For the text-containing cell, return its midpoint in [x, y] coordinate format. 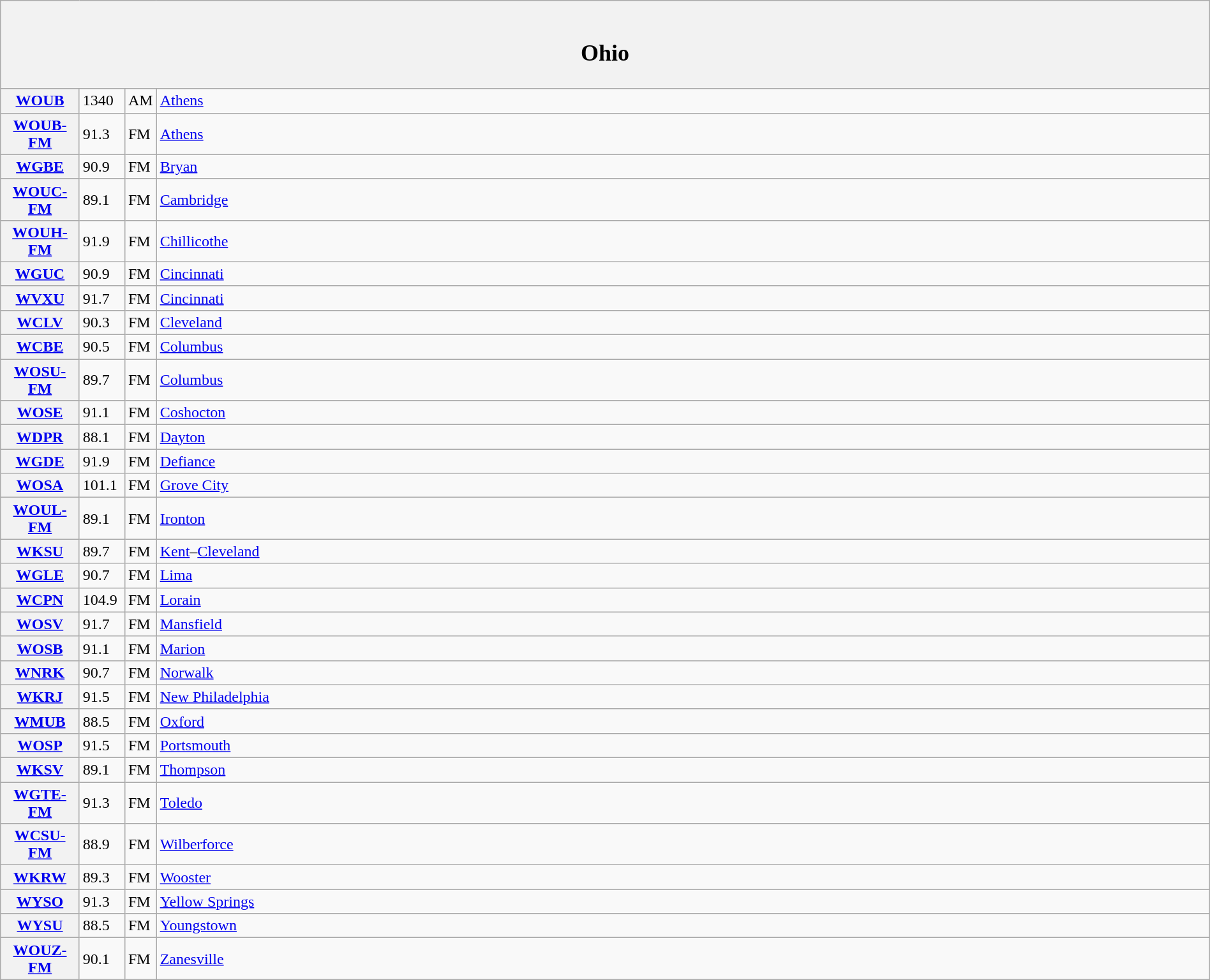
Toledo [683, 803]
WKRJ [40, 697]
WOSB [40, 648]
WOUH-FM [40, 241]
WOUZ-FM [40, 958]
AM [140, 101]
101.1 [102, 486]
WGUC [40, 274]
90.3 [102, 322]
WOUB [40, 101]
Bryan [683, 167]
WOSP [40, 745]
Kent–Cleveland [683, 551]
WVXU [40, 298]
WOUL-FM [40, 518]
Cambridge [683, 199]
Cleveland [683, 322]
104.9 [102, 600]
WNRK [40, 672]
Marion [683, 648]
WOSE [40, 413]
WOUC-FM [40, 199]
Wooster [683, 877]
1340 [102, 101]
Oxford [683, 721]
90.5 [102, 347]
Defiance [683, 461]
Chillicothe [683, 241]
WCLV [40, 322]
WOSU-FM [40, 380]
WYSU [40, 926]
Thompson [683, 770]
Ohio [605, 45]
WKRW [40, 877]
WKSU [40, 551]
Lorain [683, 600]
WGDE [40, 461]
Zanesville [683, 958]
WGTE-FM [40, 803]
WCSU-FM [40, 845]
WCBE [40, 347]
88.1 [102, 437]
WKSV [40, 770]
Norwalk [683, 672]
WOSA [40, 486]
WGLE [40, 575]
89.3 [102, 877]
WOSV [40, 624]
Mansfield [683, 624]
Ironton [683, 518]
Wilberforce [683, 845]
Grove City [683, 486]
WCPN [40, 600]
New Philadelphia [683, 697]
WGBE [40, 167]
Dayton [683, 437]
Lima [683, 575]
Yellow Springs [683, 902]
WMUB [40, 721]
90.1 [102, 958]
Portsmouth [683, 745]
Youngstown [683, 926]
88.9 [102, 845]
WDPR [40, 437]
WYSO [40, 902]
Coshocton [683, 413]
WOUB-FM [40, 134]
